Return (X, Y) of the center of cell containing provided text 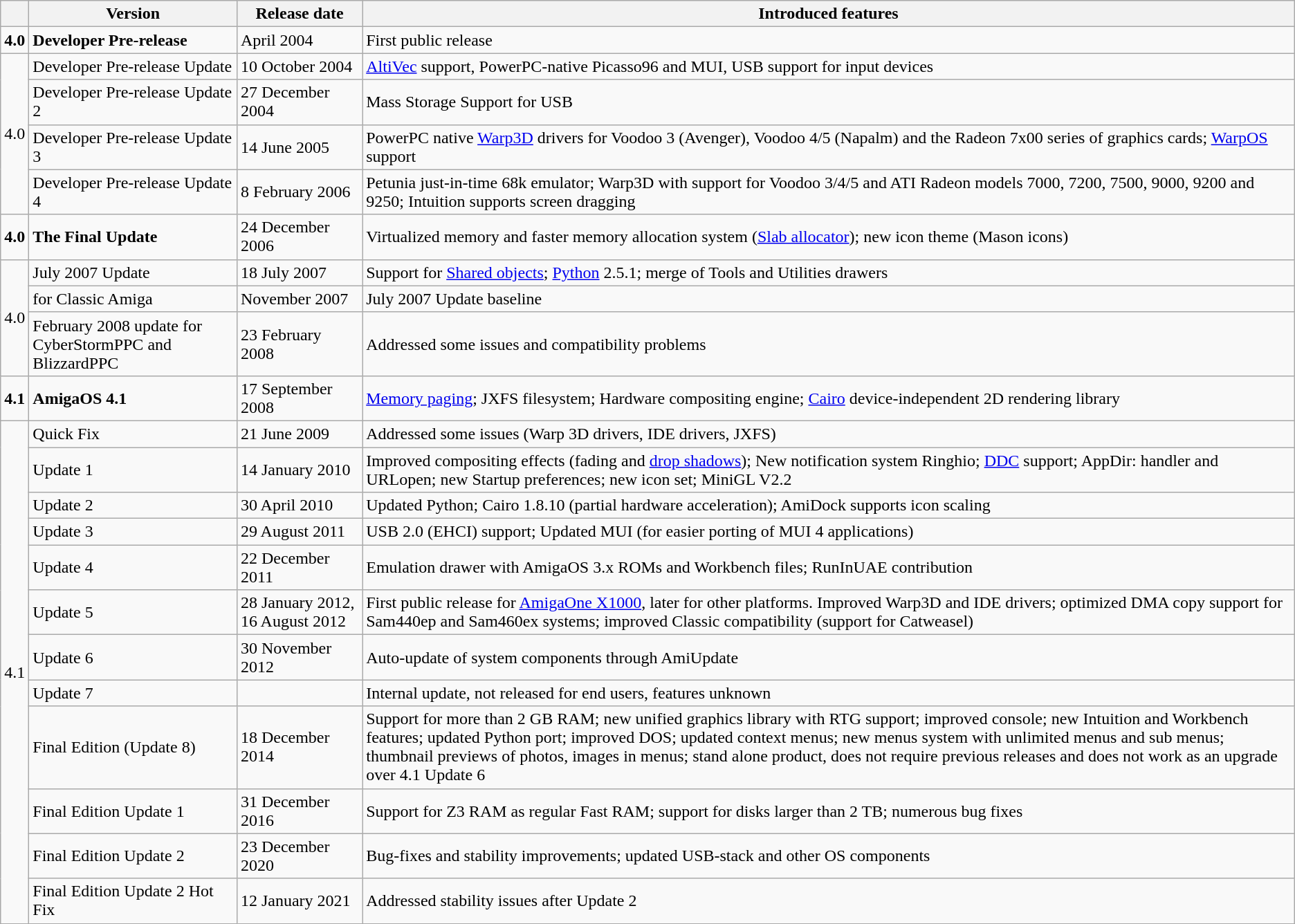
Support for Shared objects; Python 2.5.1; merge of Tools and Utilities drawers (829, 272)
31 December 2016 (299, 811)
February 2008 update for CyberStormPPC and BlizzardPPC (133, 344)
Developer Pre-release Update (133, 66)
18 December 2014 (299, 747)
Virtualized memory and faster memory allocation system (Slab allocator); new icon theme (Mason icons) (829, 237)
Updated Python; Cairo 1.8.10 (partial hardware acceleration); AmiDock supports icon scaling (829, 506)
24 December 2006 (299, 237)
Emulation drawer with AmigaOS 3.x ROMs and Workbench files; RunInUAE contribution (829, 567)
Update 7 (133, 693)
First public release (829, 40)
USB 2.0 (EHCI) support; Updated MUI (for easier porting of MUI 4 applications) (829, 532)
Final Edition Update 2 Hot Fix (133, 900)
Update 6 (133, 657)
Support for Z3 RAM as regular Fast RAM; support for disks larger than 2 TB; numerous bug fixes (829, 811)
12 January 2021 (299, 900)
Bug-fixes and stability improvements; updated USB-stack and other OS components (829, 856)
Auto-update of system components through AmiUpdate (829, 657)
8 February 2006 (299, 192)
29 August 2011 (299, 532)
17 September 2008 (299, 398)
The Final Update (133, 237)
Mass Storage Support for USB (829, 102)
Final Edition Update 1 (133, 811)
Developer Pre-release (133, 40)
22 December 2011 (299, 567)
21 June 2009 (299, 434)
July 2007 Update (133, 272)
Final Edition Update 2 (133, 856)
18 July 2007 (299, 272)
Update 5 (133, 613)
November 2007 (299, 299)
28 January 2012, 16 August 2012 (299, 613)
Update 4 (133, 567)
Final Edition (Update 8) (133, 747)
Developer Pre-release Update 2 (133, 102)
Addressed stability issues after Update 2 (829, 900)
27 December 2004 (299, 102)
Release date (299, 14)
Memory paging; JXFS filesystem; Hardware compositing engine; Cairo device-independent 2D rendering library (829, 398)
23 February 2008 (299, 344)
AmigaOS 4.1 (133, 398)
April 2004 (299, 40)
Internal update, not released for end users, features unknown (829, 693)
Addressed some issues (Warp 3D drivers, IDE drivers, JXFS) (829, 434)
Update 1 (133, 469)
for Classic Amiga (133, 299)
Addressed some issues and compatibility problems (829, 344)
14 June 2005 (299, 147)
Version (133, 14)
Developer Pre-release Update 3 (133, 147)
14 January 2010 (299, 469)
Quick Fix (133, 434)
Update 3 (133, 532)
10 October 2004 (299, 66)
Update 2 (133, 506)
July 2007 Update baseline (829, 299)
AltiVec support, PowerPC-native Picasso96 and MUI, USB support for input devices (829, 66)
Developer Pre-release Update 4 (133, 192)
30 November 2012 (299, 657)
23 December 2020 (299, 856)
PowerPC native Warp3D drivers for Voodoo 3 (Avenger), Voodoo 4/5 (Napalm) and the Radeon 7x00 series of graphics cards; WarpOS support (829, 147)
Introduced features (829, 14)
30 April 2010 (299, 506)
